Scan for the cell matching the given text and deliver its (X, Y) coordinate at center. 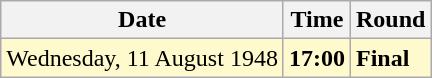
Wednesday, 11 August 1948 (142, 58)
Time (316, 20)
Round (390, 20)
17:00 (316, 58)
Date (142, 20)
Final (390, 58)
